Extract the [X, Y] coordinate from the center of the cell holding the provided text.  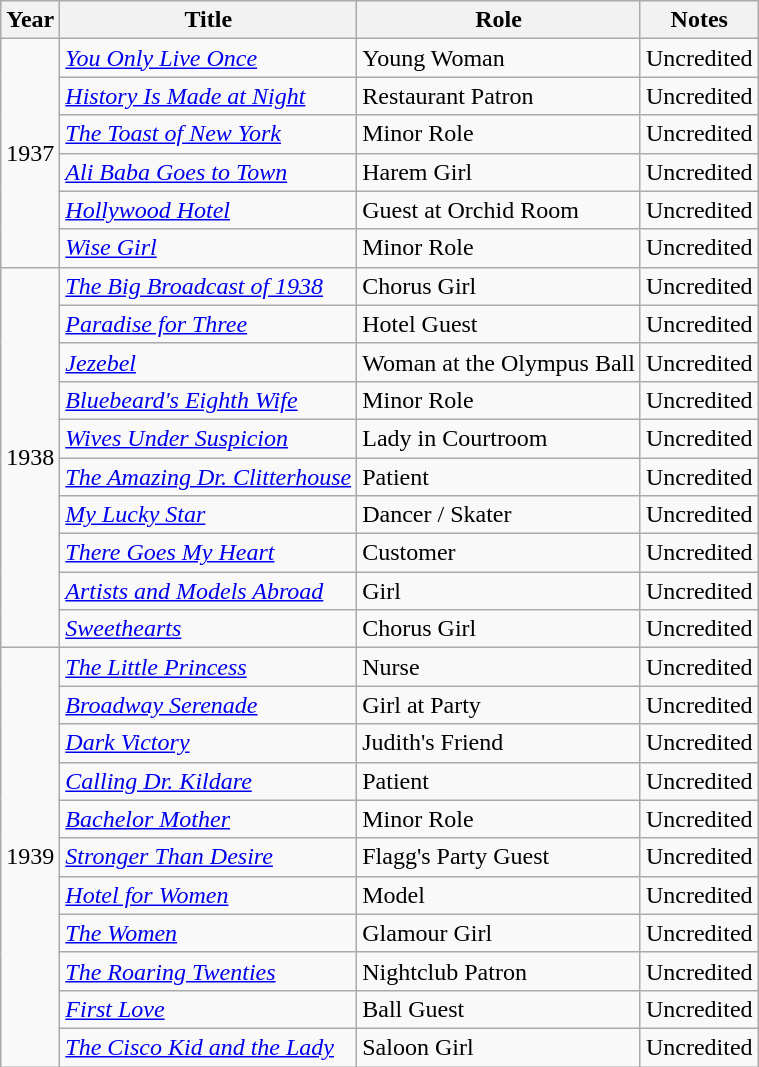
Role [499, 20]
Ali Baba Goes to Town [208, 172]
Woman at the Olympus Ball [499, 362]
1938 [30, 458]
Restaurant Patron [499, 96]
Hotel Guest [499, 324]
Wise Girl [208, 248]
The Toast of New York [208, 134]
Flagg's Party Guest [499, 857]
Model [499, 895]
Girl [499, 591]
The Women [208, 933]
1937 [30, 153]
The Big Broadcast of 1938 [208, 286]
The Roaring Twenties [208, 971]
Saloon Girl [499, 1047]
Jezebel [208, 362]
My Lucky Star [208, 515]
Hotel for Women [208, 895]
The Amazing Dr. Clitterhouse [208, 477]
Calling Dr. Kildare [208, 781]
Nurse [499, 667]
Paradise for Three [208, 324]
Bluebeard's Eighth Wife [208, 400]
First Love [208, 1009]
Girl at Party [499, 705]
Wives Under Suspicion [208, 438]
Stronger Than Desire [208, 857]
Artists and Models Abroad [208, 591]
Judith's Friend [499, 743]
1939 [30, 858]
Dancer / Skater [499, 515]
Guest at Orchid Room [499, 210]
Bachelor Mother [208, 819]
Year [30, 20]
The Little Princess [208, 667]
Customer [499, 553]
Dark Victory [208, 743]
Notes [699, 20]
Nightclub Patron [499, 971]
You Only Live Once [208, 58]
Hollywood Hotel [208, 210]
Ball Guest [499, 1009]
Glamour Girl [499, 933]
Lady in Courtroom [499, 438]
Harem Girl [499, 172]
History Is Made at Night [208, 96]
Broadway Serenade [208, 705]
There Goes My Heart [208, 553]
The Cisco Kid and the Lady [208, 1047]
Young Woman [499, 58]
Title [208, 20]
Sweethearts [208, 629]
